Locate the cell with the specified text and output its [x, y] center coordinate. 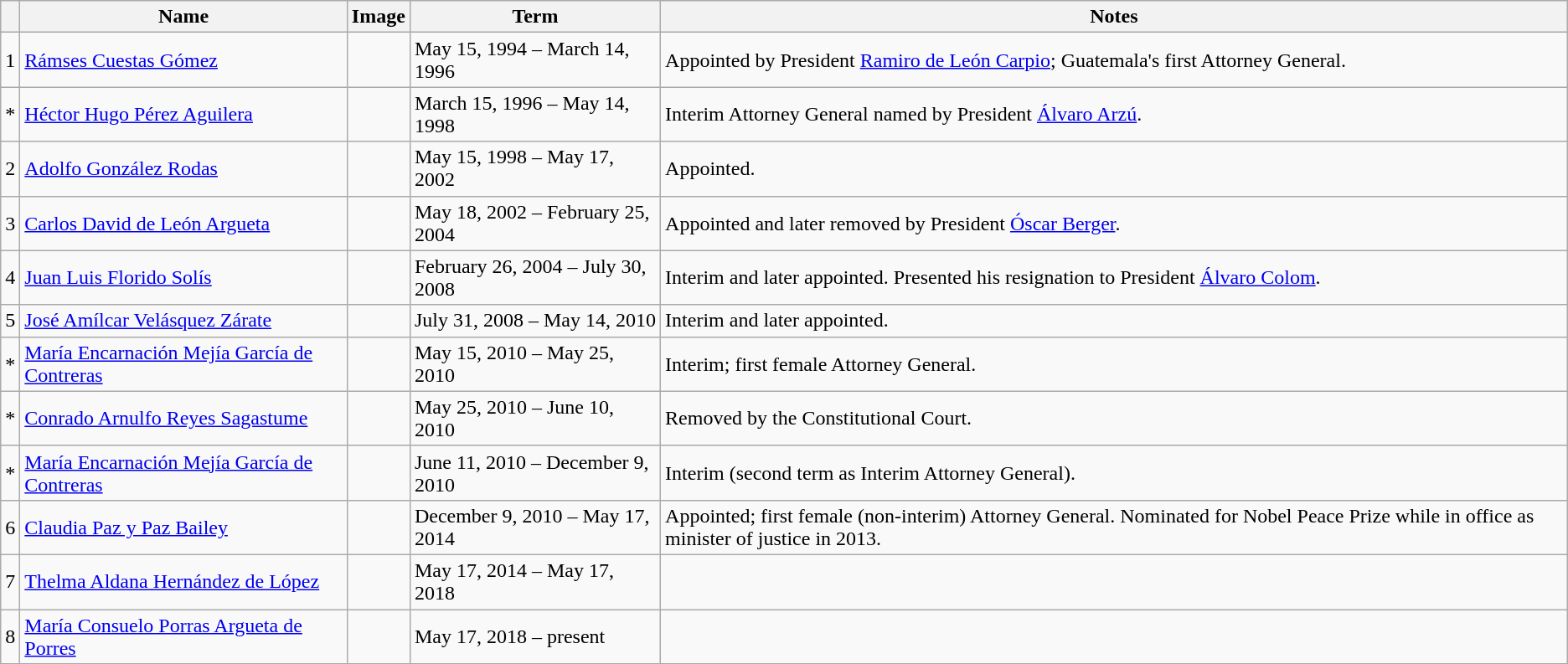
Term [534, 17]
3 [10, 223]
Interim Attorney General named by President Álvaro Arzú. [1114, 114]
May 25, 2010 – June 10, 2010 [534, 419]
May 15, 1994 – March 14, 1996 [534, 60]
4 [10, 278]
Removed by the Constitutional Court. [1114, 419]
July 31, 2008 – May 14, 2010 [534, 321]
March 15, 1996 – May 14, 1998 [534, 114]
1 [10, 60]
Image [379, 17]
Notes [1114, 17]
Thelma Aldana Hernández de López [184, 581]
Juan Luis Florido Solís [184, 278]
5 [10, 321]
Interim; first female Attorney General. [1114, 363]
June 11, 2010 – December 9, 2010 [534, 472]
May 17, 2018 – present [534, 636]
Appointed. [1114, 169]
8 [10, 636]
Carlos David de León Argueta [184, 223]
Claudia Paz y Paz Bailey [184, 528]
May 17, 2014 – May 17, 2018 [534, 581]
December 9, 2010 – May 17, 2014 [534, 528]
Appointed by President Ramiro de León Carpio; Guatemala's first Attorney General. [1114, 60]
Interim (second term as Interim Attorney General). [1114, 472]
May 15, 2010 – May 25, 2010 [534, 363]
6 [10, 528]
María Consuelo Porras Argueta de Porres [184, 636]
Interim and later appointed. [1114, 321]
May 15, 1998 – May 17, 2002 [534, 169]
Héctor Hugo Pérez Aguilera [184, 114]
Appointed; first female (non-interim) Attorney General. Nominated for Nobel Peace Prize while in office as minister of justice in 2013. [1114, 528]
Name [184, 17]
José Amílcar Velásquez Zárate [184, 321]
7 [10, 581]
Adolfo González Rodas [184, 169]
Conrado Arnulfo Reyes Sagastume [184, 419]
2 [10, 169]
February 26, 2004 – July 30, 2008 [534, 278]
Appointed and later removed by President Óscar Berger. [1114, 223]
May 18, 2002 – February 25, 2004 [534, 223]
Rámses Cuestas Gómez [184, 60]
Interim and later appointed. Presented his resignation to President Álvaro Colom. [1114, 278]
